Determine the [X, Y] coordinate at the center of the cell enclosing the given text.  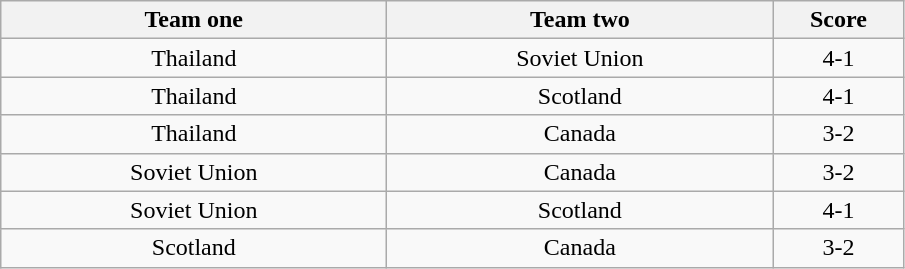
Score [838, 20]
Team two [580, 20]
Team one [194, 20]
